From the cell containing the given text, extract its center point as (x, y) coordinate. 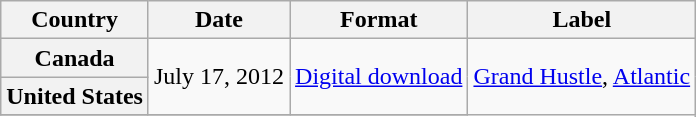
United States (75, 96)
Digital download (379, 77)
Canada (75, 58)
Grand Hustle, Atlantic (582, 77)
Date (218, 20)
Country (75, 20)
Format (379, 20)
July 17, 2012 (218, 77)
Label (582, 20)
